Pinpoint the cell where the given text exists, returning its [X, Y] midpoint coordinate. 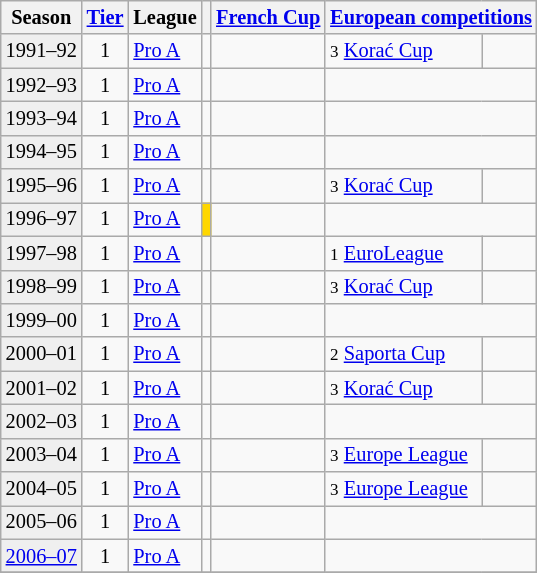
1994–95 [42, 152]
2001–02 [42, 388]
2 Saporta Cup [404, 354]
1995–96 [42, 186]
2002–03 [42, 421]
1991–92 [42, 51]
1997–98 [42, 253]
1998–99 [42, 287]
Tier [106, 17]
European competitions [431, 17]
1993–94 [42, 118]
2006–07 [42, 556]
League [164, 17]
1999–00 [42, 320]
1996–97 [42, 219]
1992–93 [42, 85]
2003–04 [42, 455]
French Cup [268, 17]
2004–05 [42, 489]
Season [42, 17]
2005–06 [42, 522]
1 EuroLeague [404, 253]
2000–01 [42, 354]
